Locate the cell with the specified text and output its [X, Y] center coordinate. 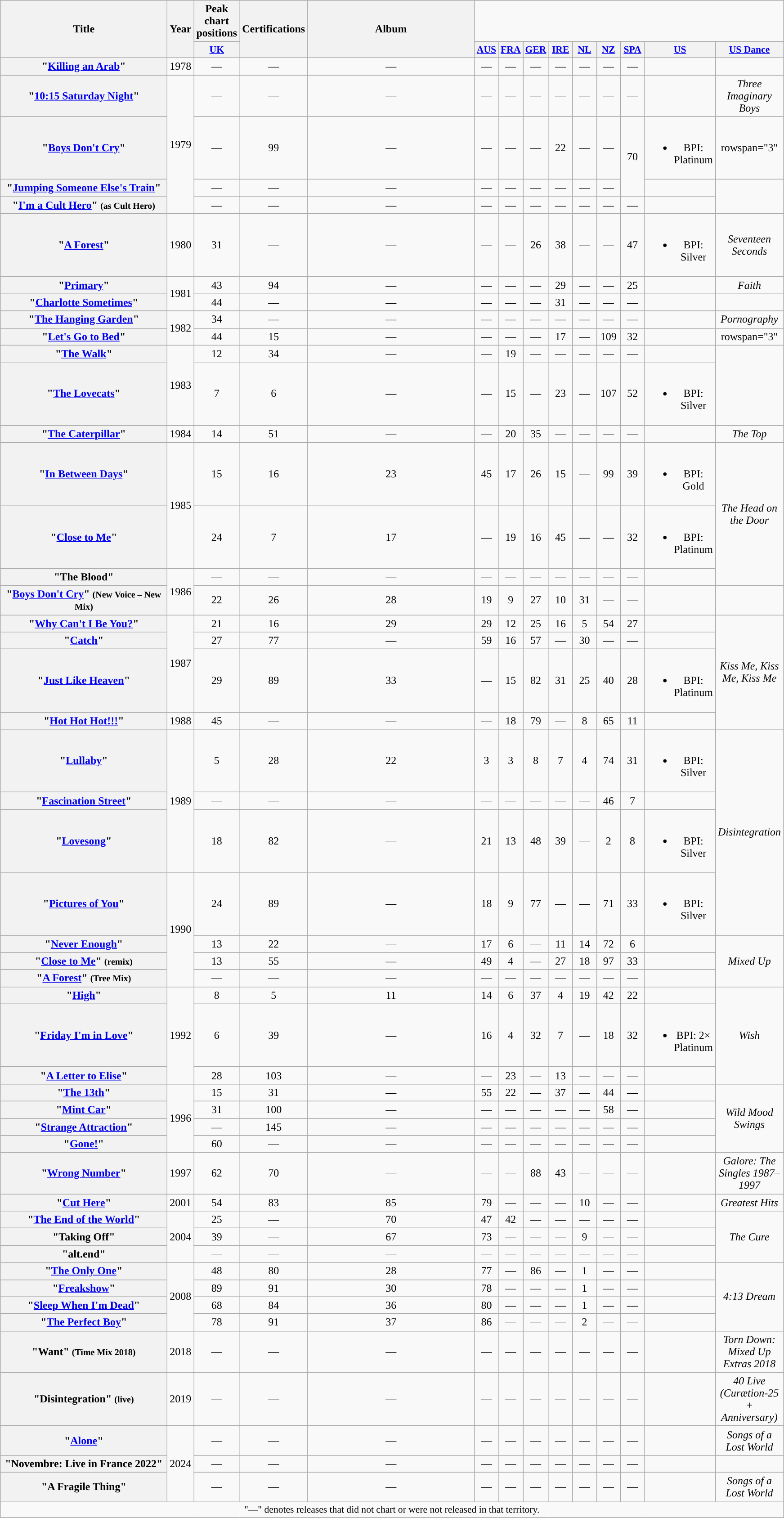
1986 [181, 591]
"In Between Days" [84, 474]
BPI: Gold [680, 474]
145 [273, 1127]
Mixed Up [749, 961]
"A Forest" (Tree Mix) [84, 978]
1983 [181, 385]
1987 [181, 663]
51 [273, 434]
20 [511, 434]
59 [487, 641]
Three Imaginary Boys [749, 95]
"Close to Me" [84, 537]
"Want" (Time Mix 2018) [84, 1352]
GER [536, 50]
"The Walk" [84, 354]
"Cut Here" [84, 1203]
1988 [181, 721]
"—" denotes releases that did not chart or were not released in that territory. [392, 1510]
The Cure [749, 1237]
83 [273, 1203]
BPI: 2× Platinum [680, 1035]
88 [536, 1173]
Wild Mood Swings [749, 1118]
40 Live (Curætion-25 + Anniversary) [749, 1399]
NL [585, 50]
"Lovesong" [84, 841]
Pornography [749, 319]
68 [217, 1305]
"Catch" [84, 641]
1996 [181, 1118]
52 [632, 394]
67 [391, 1237]
NZ [608, 50]
Seventeen Seconds [749, 245]
"High" [84, 995]
58 [608, 1109]
"Gone!" [84, 1144]
Title [84, 29]
49 [487, 961]
60 [217, 1144]
"Lullaby" [84, 761]
"Wrong Number" [84, 1173]
SPA [632, 50]
1992 [181, 1035]
2024 [181, 1464]
38 [560, 245]
1981 [181, 294]
71 [608, 904]
"Alone" [84, 1441]
94 [273, 285]
"Mint Car" [84, 1109]
2008 [181, 1297]
"The Only One" [84, 1271]
1984 [181, 434]
1979 [181, 144]
35 [536, 434]
Wish [749, 1035]
Year [181, 29]
85 [391, 1203]
100 [273, 1109]
"Strange Attraction" [84, 1127]
"The End of the World" [84, 1220]
1989 [181, 801]
72 [608, 944]
Kiss Me, Kiss Me, Kiss Me [749, 672]
"Fascination Street" [84, 801]
40 [608, 681]
"A Forest" [84, 245]
1978 [181, 66]
"Friday I'm in Love" [84, 1035]
"Taking Off" [84, 1237]
"Let's Go to Bed" [84, 337]
103 [273, 1075]
Greatest Hits [749, 1203]
1997 [181, 1173]
Disintegration [749, 832]
"Primary" [84, 285]
1980 [181, 245]
Album [391, 29]
2004 [181, 1237]
"Novembre: Live in France 2022" [84, 1464]
Faith [749, 285]
"Boys Don't Cry" [84, 148]
2001 [181, 1203]
36 [391, 1305]
"Close to Me" (remix) [84, 961]
84 [273, 1305]
57 [536, 641]
Torn Down: Mixed Up Extras 2018 [749, 1352]
109 [608, 337]
The Head on the Door [749, 514]
46 [608, 801]
62 [217, 1173]
73 [487, 1237]
74 [608, 761]
"Sleep When I'm Dead" [84, 1305]
"Disintegration" (live) [84, 1399]
"I'm a Cult Hero" (as Cult Hero) [84, 205]
"Hot Hot Hot!!!" [84, 721]
1990 [181, 930]
"The Lovecats" [84, 394]
"Just Like Heaven" [84, 681]
"The 13th" [84, 1092]
"The Blood" [84, 577]
"Never Enough" [84, 944]
UK [217, 50]
"A Letter to Elise" [84, 1075]
1982 [181, 328]
Galore: The Singles 1987–1997 [749, 1173]
"Boys Don't Cry" (New Voice – New Mix) [84, 600]
"Killing an Arab" [84, 66]
IRE [560, 50]
FRA [511, 50]
65 [608, 721]
US Dance [749, 50]
"A Fragile Thing" [84, 1487]
"Jumping Someone Else's Train" [84, 188]
"Why Can't I Be You?" [84, 623]
Certifications [273, 29]
Peak chart positions [217, 21]
"The Perfect Boy" [84, 1322]
"The Caterpillar" [84, 434]
"alt.end" [84, 1254]
AUS [487, 50]
"10:15 Saturday Night" [84, 95]
2018 [181, 1352]
"Pictures of You" [84, 904]
97 [608, 961]
107 [608, 394]
US [680, 50]
"Freakshow" [84, 1288]
"Charlotte Sometimes" [84, 302]
"The Hanging Garden" [84, 319]
1985 [181, 505]
The Top [749, 434]
2019 [181, 1399]
4:13 Dream [749, 1297]
